Determine the (x, y) coordinate at the center of the cell enclosing the given text.  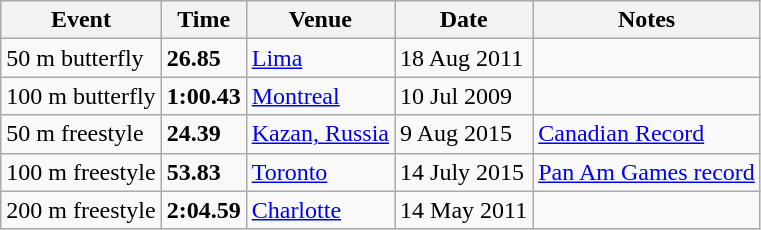
100 m freestyle (81, 172)
Venue (320, 20)
50 m butterfly (81, 58)
Notes (647, 20)
18 Aug 2011 (464, 58)
Kazan, Russia (320, 134)
14 May 2011 (464, 210)
2:04.59 (204, 210)
Time (204, 20)
Charlotte (320, 210)
200 m freestyle (81, 210)
50 m freestyle (81, 134)
24.39 (204, 134)
Montreal (320, 96)
Canadian Record (647, 134)
Date (464, 20)
100 m butterfly (81, 96)
Lima (320, 58)
53.83 (204, 172)
1:00.43 (204, 96)
10 Jul 2009 (464, 96)
14 July 2015 (464, 172)
Toronto (320, 172)
Event (81, 20)
9 Aug 2015 (464, 134)
26.85 (204, 58)
Pan Am Games record (647, 172)
